Return the [X, Y] coordinate for the center point of the cell that contains the specified text.  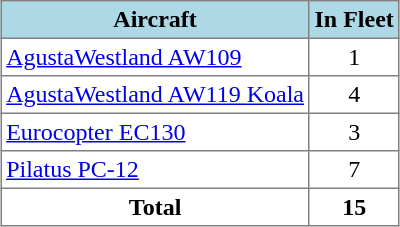
3 [354, 132]
In Fleet [354, 20]
15 [354, 207]
1 [354, 57]
AgustaWestland AW109 [155, 57]
7 [354, 170]
Pilatus PC-12 [155, 170]
Eurocopter EC130 [155, 132]
4 [354, 95]
Aircraft [155, 20]
AgustaWestland AW119 Koala [155, 95]
Total [155, 207]
